Return the [x, y] coordinate for the center point of the cell that contains the specified text.  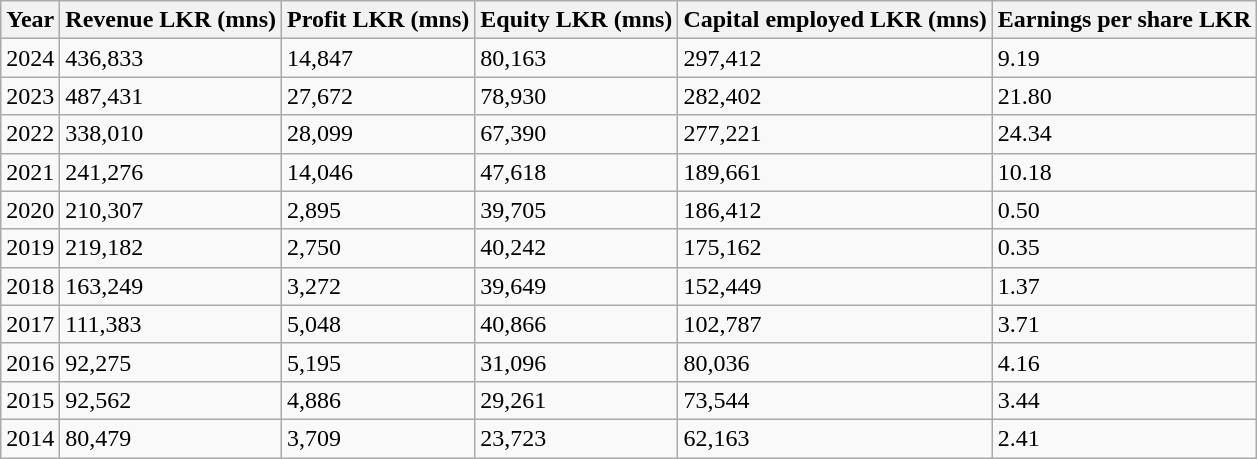
189,661 [835, 172]
80,163 [576, 58]
1.37 [1124, 286]
338,010 [171, 134]
62,163 [835, 438]
3.71 [1124, 324]
2019 [30, 248]
9.19 [1124, 58]
78,930 [576, 96]
282,402 [835, 96]
92,562 [171, 400]
27,672 [378, 96]
241,276 [171, 172]
297,412 [835, 58]
111,383 [171, 324]
152,449 [835, 286]
39,649 [576, 286]
10.18 [1124, 172]
175,162 [835, 248]
2.41 [1124, 438]
2015 [30, 400]
0.35 [1124, 248]
29,261 [576, 400]
2,895 [378, 210]
14,847 [378, 58]
210,307 [171, 210]
4.16 [1124, 362]
186,412 [835, 210]
14,046 [378, 172]
Capital employed LKR (mns) [835, 20]
2017 [30, 324]
5,195 [378, 362]
2022 [30, 134]
21.80 [1124, 96]
2024 [30, 58]
73,544 [835, 400]
28,099 [378, 134]
31,096 [576, 362]
40,242 [576, 248]
23,723 [576, 438]
0.50 [1124, 210]
80,479 [171, 438]
2023 [30, 96]
47,618 [576, 172]
102,787 [835, 324]
277,221 [835, 134]
24.34 [1124, 134]
Earnings per share LKR [1124, 20]
436,833 [171, 58]
487,431 [171, 96]
2018 [30, 286]
2021 [30, 172]
Year [30, 20]
3,709 [378, 438]
3.44 [1124, 400]
40,866 [576, 324]
219,182 [171, 248]
Profit LKR (mns) [378, 20]
3,272 [378, 286]
39,705 [576, 210]
2014 [30, 438]
4,886 [378, 400]
Equity LKR (mns) [576, 20]
2020 [30, 210]
Revenue LKR (mns) [171, 20]
80,036 [835, 362]
2016 [30, 362]
163,249 [171, 286]
92,275 [171, 362]
67,390 [576, 134]
2,750 [378, 248]
5,048 [378, 324]
